Capture the cell that displays the provided text and extract its [x, y] central coordinate. 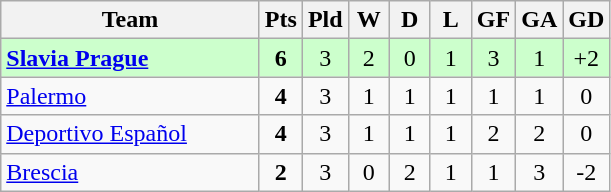
W [368, 20]
Brescia [130, 172]
GF [493, 20]
GA [540, 20]
-2 [586, 172]
GD [586, 20]
Palermo [130, 96]
D [410, 20]
Deportivo Español [130, 134]
L [450, 20]
Team [130, 20]
+2 [586, 58]
Pld [325, 20]
Slavia Prague [130, 58]
Pts [280, 20]
6 [280, 58]
